Scan for the cell matching the given text and deliver its [x, y] coordinate at center. 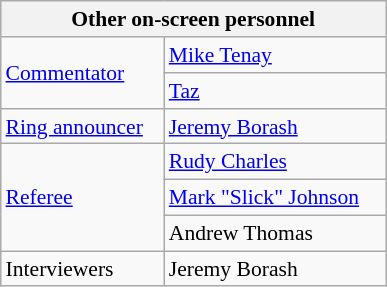
Referee [82, 198]
Mark "Slick" Johnson [275, 197]
Ring announcer [82, 126]
Other on-screen personnel [194, 19]
Andrew Thomas [275, 233]
Interviewers [82, 269]
Taz [275, 91]
Commentator [82, 72]
Rudy Charles [275, 162]
Mike Tenay [275, 55]
